Identify which cell holds the provided text, then report its [X, Y] central coordinate. 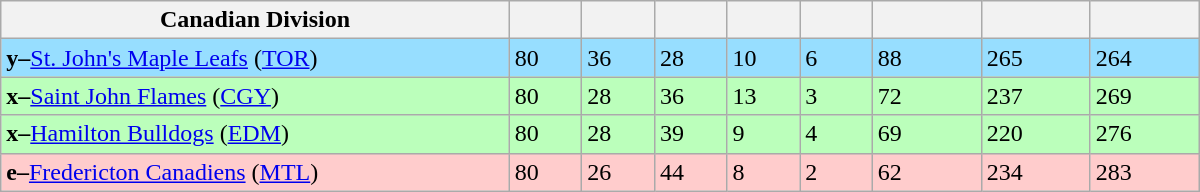
44 [690, 172]
69 [926, 134]
88 [926, 58]
Canadian Division [255, 20]
265 [1036, 58]
3 [836, 96]
234 [1036, 172]
269 [1144, 96]
x–Saint John Flames (CGY) [255, 96]
26 [618, 172]
e–Fredericton Canadiens (MTL) [255, 172]
283 [1144, 172]
220 [1036, 134]
10 [764, 58]
8 [764, 172]
y–St. John's Maple Leafs (TOR) [255, 58]
9 [764, 134]
264 [1144, 58]
62 [926, 172]
39 [690, 134]
x–Hamilton Bulldogs (EDM) [255, 134]
2 [836, 172]
6 [836, 58]
237 [1036, 96]
4 [836, 134]
276 [1144, 134]
13 [764, 96]
72 [926, 96]
